Detect which cell encompasses the target text, then output its [X, Y] center coordinate. 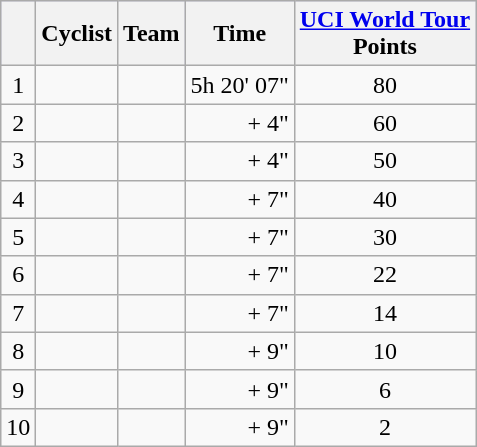
Team [152, 34]
8 [18, 351]
22 [384, 275]
5 [18, 237]
50 [384, 161]
5h 20' 07" [240, 85]
UCI World TourPoints [384, 34]
14 [384, 313]
7 [18, 313]
Cyclist [77, 34]
3 [18, 161]
40 [384, 199]
60 [384, 123]
80 [384, 85]
4 [18, 199]
1 [18, 85]
Time [240, 34]
30 [384, 237]
9 [18, 389]
